Return the [x, y] coordinate for the center point of the cell that contains the specified text.  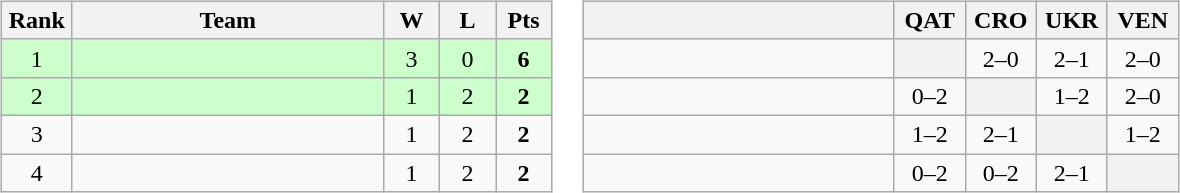
W [411, 20]
UKR [1072, 20]
Rank [36, 20]
0 [467, 58]
6 [524, 58]
L [467, 20]
Team [228, 20]
CRO [1000, 20]
VEN [1142, 20]
Pts [524, 20]
QAT [930, 20]
4 [36, 173]
